Identify which cell holds the provided text, then report its (x, y) central coordinate. 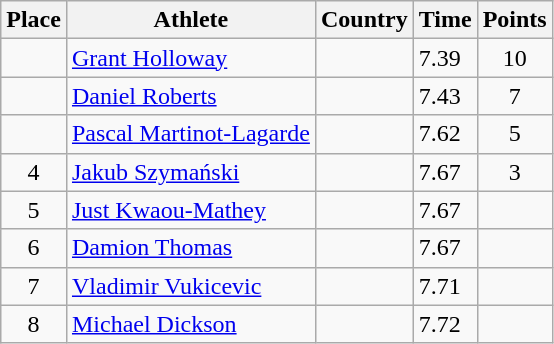
Jakub Szymański (190, 172)
8 (34, 324)
Pascal Martinot-Lagarde (190, 134)
Vladimir Vukicevic (190, 286)
7.72 (445, 324)
7.62 (445, 134)
3 (514, 172)
Athlete (190, 20)
10 (514, 58)
Time (445, 20)
Place (34, 20)
7.39 (445, 58)
Points (514, 20)
Damion Thomas (190, 248)
7.71 (445, 286)
Country (364, 20)
Michael Dickson (190, 324)
6 (34, 248)
Just Kwaou-Mathey (190, 210)
Grant Holloway (190, 58)
Daniel Roberts (190, 96)
7.43 (445, 96)
4 (34, 172)
